Return [X, Y] of the center of cell containing provided text 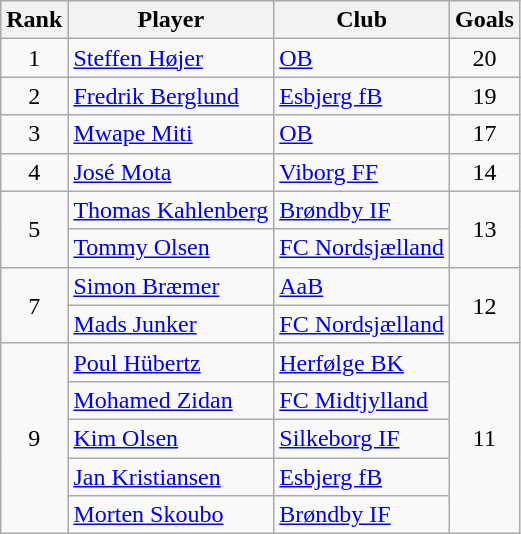
13 [485, 229]
2 [34, 96]
José Mota [171, 172]
5 [34, 229]
Poul Hübertz [171, 362]
20 [485, 58]
Tommy Olsen [171, 248]
Herfølge BK [362, 362]
Player [171, 20]
Mohamed Zidan [171, 400]
Club [362, 20]
Steffen Højer [171, 58]
1 [34, 58]
Fredrik Berglund [171, 96]
Thomas Kahlenberg [171, 210]
12 [485, 305]
Kim Olsen [171, 438]
Silkeborg IF [362, 438]
4 [34, 172]
Mwape Miti [171, 134]
17 [485, 134]
Goals [485, 20]
Viborg FF [362, 172]
Rank [34, 20]
FC Midtjylland [362, 400]
11 [485, 438]
Mads Junker [171, 324]
9 [34, 438]
14 [485, 172]
Morten Skoubo [171, 515]
AaB [362, 286]
19 [485, 96]
Simon Bræmer [171, 286]
7 [34, 305]
Jan Kristiansen [171, 477]
3 [34, 134]
